Capture the cell that displays the provided text and extract its [x, y] central coordinate. 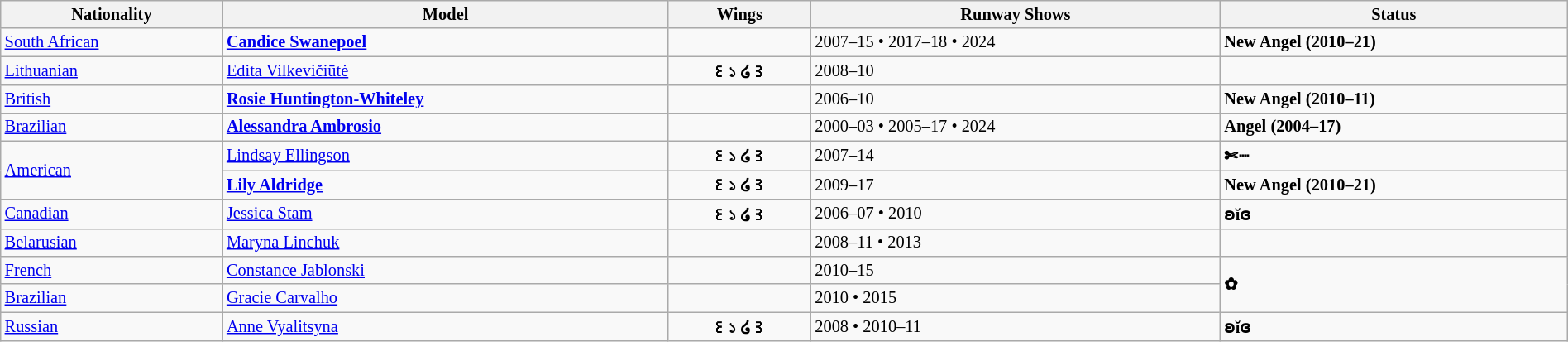
Runway Shows [1016, 14]
2006–10 [1016, 99]
Lithuanian [112, 71]
Jessica Stam [445, 214]
Wings [739, 14]
New Angel (2010–11) [1394, 99]
Status [1394, 14]
Canadian [112, 214]
2009–17 [1016, 184]
Rosie Huntington-Whiteley [445, 99]
2000–03 • 2005–17 • 2024 [1016, 127]
Belarusian [112, 243]
✄┈ [1394, 156]
Russian [112, 326]
Nationality [112, 14]
British [112, 99]
South African [112, 42]
2008 • 2010–11 [1016, 326]
2010–15 [1016, 270]
Angel (2004–17) [1394, 127]
Anne Vyalitsyna [445, 326]
Maryna Linchuk [445, 243]
Constance Jablonski [445, 270]
2006–07 • 2010 [1016, 214]
Model [445, 14]
2008–11 • 2013 [1016, 243]
American [112, 170]
Lily Aldridge [445, 184]
✿ [1394, 283]
Lindsay Ellingson [445, 156]
2008–10 [1016, 71]
Edita Vilkevičiūtė [445, 71]
2007–15 • 2017–18 • 2024 [1016, 42]
2007–14 [1016, 156]
Candice Swanepoel [445, 42]
Alessandra Ambrosio [445, 127]
2010 • 2015 [1016, 298]
French [112, 270]
Gracie Carvalho [445, 298]
